Return the (x, y) coordinate for the center point of the cell that contains the specified text.  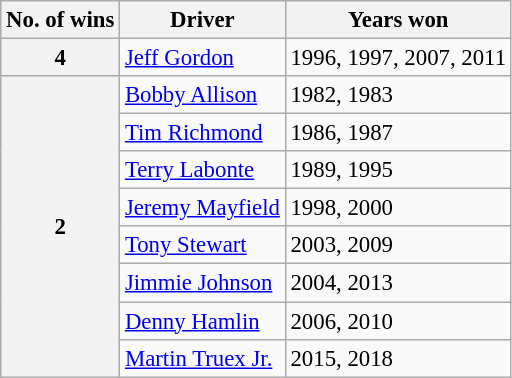
4 (60, 58)
Martin Truex Jr. (203, 358)
2003, 2009 (398, 245)
Jimmie Johnson (203, 283)
2006, 2010 (398, 321)
1996, 1997, 2007, 2011 (398, 58)
1998, 2000 (398, 208)
2004, 2013 (398, 283)
Bobby Allison (203, 95)
1982, 1983 (398, 95)
Driver (203, 20)
2015, 2018 (398, 358)
Denny Hamlin (203, 321)
Tim Richmond (203, 133)
Terry Labonte (203, 170)
Years won (398, 20)
No. of wins (60, 20)
1986, 1987 (398, 133)
1989, 1995 (398, 170)
Jeremy Mayfield (203, 208)
Jeff Gordon (203, 58)
2 (60, 226)
Tony Stewart (203, 245)
